Locate the cell with the specified text and output its (x, y) center coordinate. 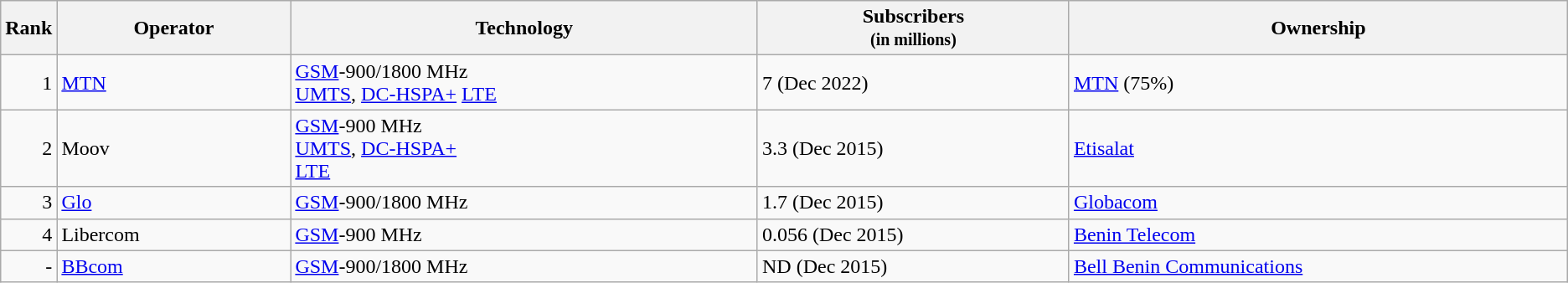
Rank (28, 28)
MTN (75%) (1318, 82)
GSM-900 MHzUMTS, DC-HSPA+LTE (524, 148)
1.7 (Dec 2015) (913, 203)
Etisalat (1318, 148)
Bell Benin Communications (1318, 266)
GSM-900/1800 MHzUMTS, DC-HSPA+ LTE (524, 82)
Technology (524, 28)
Ownership (1318, 28)
Libercom (174, 234)
BBcom (174, 266)
MTN (174, 82)
1 (28, 82)
2 (28, 148)
Glo (174, 203)
7 (Dec 2022) (913, 82)
4 (28, 234)
Subscribers(in millions) (913, 28)
Benin Telecom (1318, 234)
Moov (174, 148)
Operator (174, 28)
0.056 (Dec 2015) (913, 234)
Globacom (1318, 203)
3.3 (Dec 2015) (913, 148)
- (28, 266)
ND (Dec 2015) (913, 266)
3 (28, 203)
GSM-900 MHz (524, 234)
